Capture the cell that displays the provided text and extract its (X, Y) central coordinate. 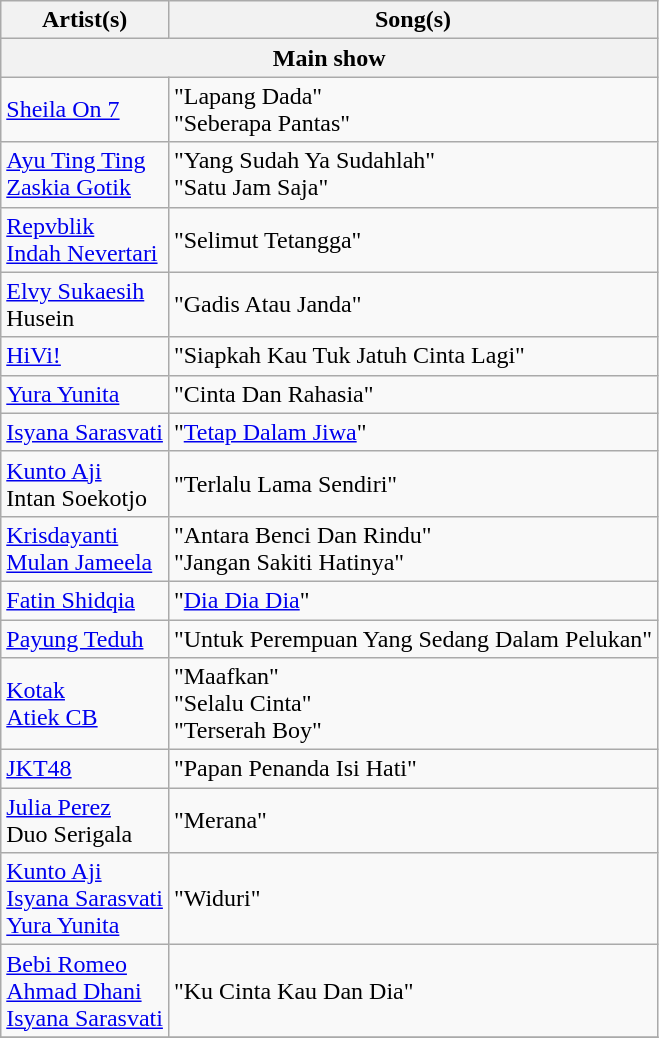
"Gadis Atau Janda" (412, 304)
RepvblikIndah Nevertari (85, 240)
"Untuk Perempuan Yang Sedang Dalam Pelukan" (412, 639)
KrisdayantiMulan Jameela (85, 548)
"Dia Dia Dia" (412, 600)
"Widuri" (412, 899)
Bebi RomeoAhmad DhaniIsyana Sarasvati (85, 991)
Fatin Shidqia (85, 600)
Sheila On 7 (85, 110)
Yura Yunita (85, 394)
"Merana" (412, 820)
"Antara Benci Dan Rindu""Jangan Sakiti Hatinya" (412, 548)
Artist(s) (85, 20)
"Terlalu Lama Sendiri" (412, 484)
HiVi! (85, 356)
"Cinta Dan Rahasia" (412, 394)
Ayu Ting TingZaskia Gotik (85, 174)
"Siapkah Kau Tuk Jatuh Cinta Lagi" (412, 356)
Isyana Sarasvati (85, 432)
Song(s) (412, 20)
KotakAtiek CB (85, 704)
"Maafkan""Selalu Cinta""Terserah Boy" (412, 704)
Julia PerezDuo Serigala (85, 820)
Kunto AjiIsyana SarasvatiYura Yunita (85, 899)
"Ku Cinta Kau Dan Dia" (412, 991)
"Lapang Dada""Seberapa Pantas" (412, 110)
Elvy SukaesihHusein (85, 304)
Main show (330, 58)
"Selimut Tetangga" (412, 240)
Payung Teduh (85, 639)
Kunto AjiIntan Soekotjo (85, 484)
JKT48 (85, 769)
"Yang Sudah Ya Sudahlah""Satu Jam Saja" (412, 174)
"Tetap Dalam Jiwa" (412, 432)
"Papan Penanda Isi Hati" (412, 769)
